Provide the (x, y) coordinate of the cell's center where the given text is located.  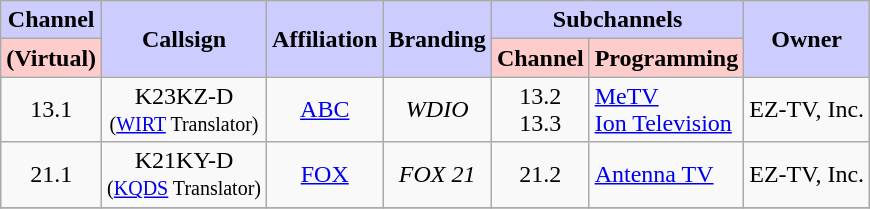
Programming (666, 58)
13.1 (52, 110)
FOX 21 (437, 174)
Callsign (184, 39)
(Virtual) (52, 58)
13.213.3 (540, 110)
Antenna TV (666, 174)
FOX (325, 174)
Branding (437, 39)
WDIO (437, 110)
21.1 (52, 174)
21.2 (540, 174)
Affiliation (325, 39)
MeTVIon Television (666, 110)
Owner (807, 39)
K21KY-D (KQDS Translator) (184, 174)
K23KZ-D(WIRT Translator) (184, 110)
ABC (325, 110)
Subchannels (617, 20)
